Extract the (X, Y) coordinate from the center of the cell holding the provided text.  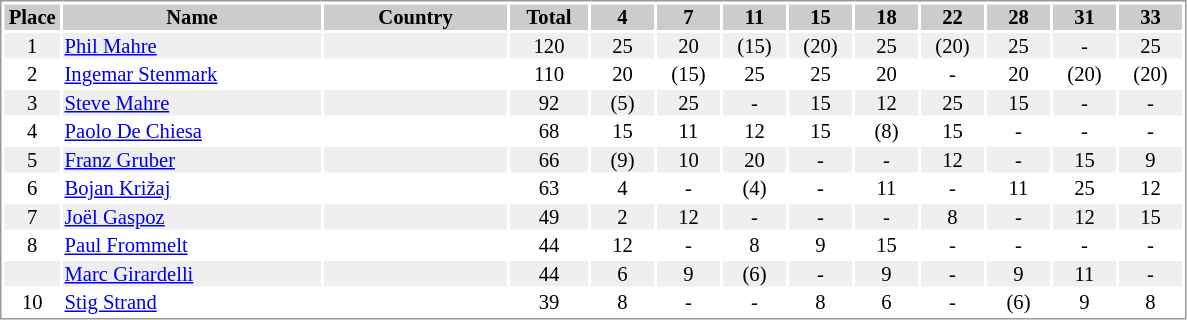
Bojan Križaj (192, 189)
Place (32, 17)
Country (416, 17)
31 (1084, 17)
Joël Gaspoz (192, 217)
66 (549, 160)
Name (192, 17)
63 (549, 189)
(8) (886, 131)
Phil Mahre (192, 46)
5 (32, 160)
33 (1150, 17)
1 (32, 46)
Steve Mahre (192, 103)
Paul Frommelt (192, 245)
Stig Strand (192, 303)
49 (549, 217)
68 (549, 131)
28 (1018, 17)
Marc Girardelli (192, 274)
Ingemar Stenmark (192, 75)
(5) (622, 103)
92 (549, 103)
Paolo De Chiesa (192, 131)
3 (32, 103)
(9) (622, 160)
110 (549, 75)
Total (549, 17)
(4) (754, 189)
120 (549, 46)
Franz Gruber (192, 160)
39 (549, 303)
22 (952, 17)
18 (886, 17)
